Capture the cell that displays the provided text and extract its [X, Y] central coordinate. 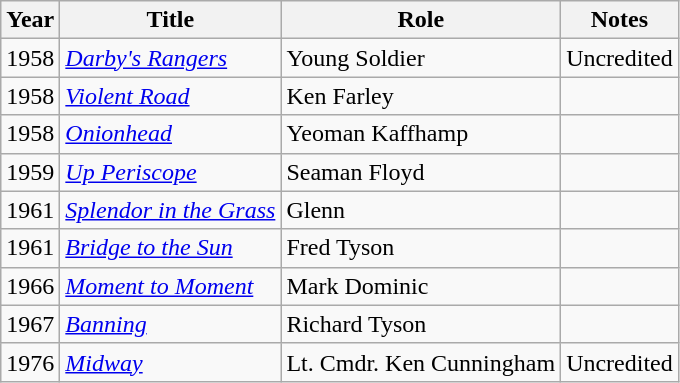
Bridge to the Sun [170, 248]
Title [170, 20]
Up Periscope [170, 172]
Lt. Cmdr. Ken Cunningham [421, 362]
Seaman Floyd [421, 172]
Banning [170, 324]
Mark Dominic [421, 286]
Year [30, 20]
Ken Farley [421, 96]
1959 [30, 172]
Richard Tyson [421, 324]
Yeoman Kaffhamp [421, 134]
Onionhead [170, 134]
Violent Road [170, 96]
Midway [170, 362]
Fred Tyson [421, 248]
Glenn [421, 210]
Moment to Moment [170, 286]
Splendor in the Grass [170, 210]
Role [421, 20]
1966 [30, 286]
Notes [620, 20]
1967 [30, 324]
Young Soldier [421, 58]
Darby's Rangers [170, 58]
1976 [30, 362]
